Search for the cell housing the specified text and yield its [X, Y] center coordinate. 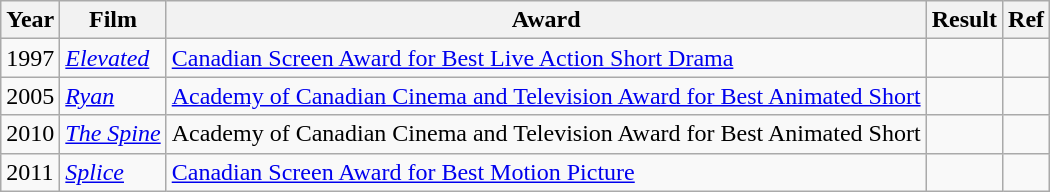
Result [964, 20]
2010 [30, 134]
2005 [30, 96]
Canadian Screen Award for Best Motion Picture [546, 172]
The Spine [113, 134]
Film [113, 20]
Ryan [113, 96]
Canadian Screen Award for Best Live Action Short Drama [546, 58]
Elevated [113, 58]
Ref [1026, 20]
1997 [30, 58]
Splice [113, 172]
Award [546, 20]
Year [30, 20]
2011 [30, 172]
